Output the [x, y] coordinate of the center of the cell containing the given text.  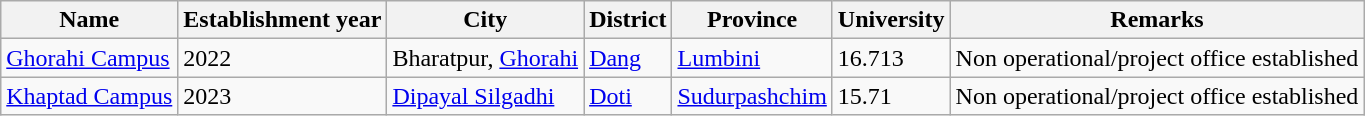
University [891, 20]
Sudurpashchim [752, 96]
Dipayal Silgadhi [486, 96]
Ghorahi Campus [90, 58]
City [486, 20]
Doti [628, 96]
15.71 [891, 96]
Remarks [1157, 20]
Dang [628, 58]
District [628, 20]
Province [752, 20]
Lumbini [752, 58]
Name [90, 20]
Establishment year [282, 20]
Khaptad Campus [90, 96]
2022 [282, 58]
16.713 [891, 58]
Bharatpur, Ghorahi [486, 58]
2023 [282, 96]
